Find where the given text appears and provide that cell's center as [X, Y] coordinate. 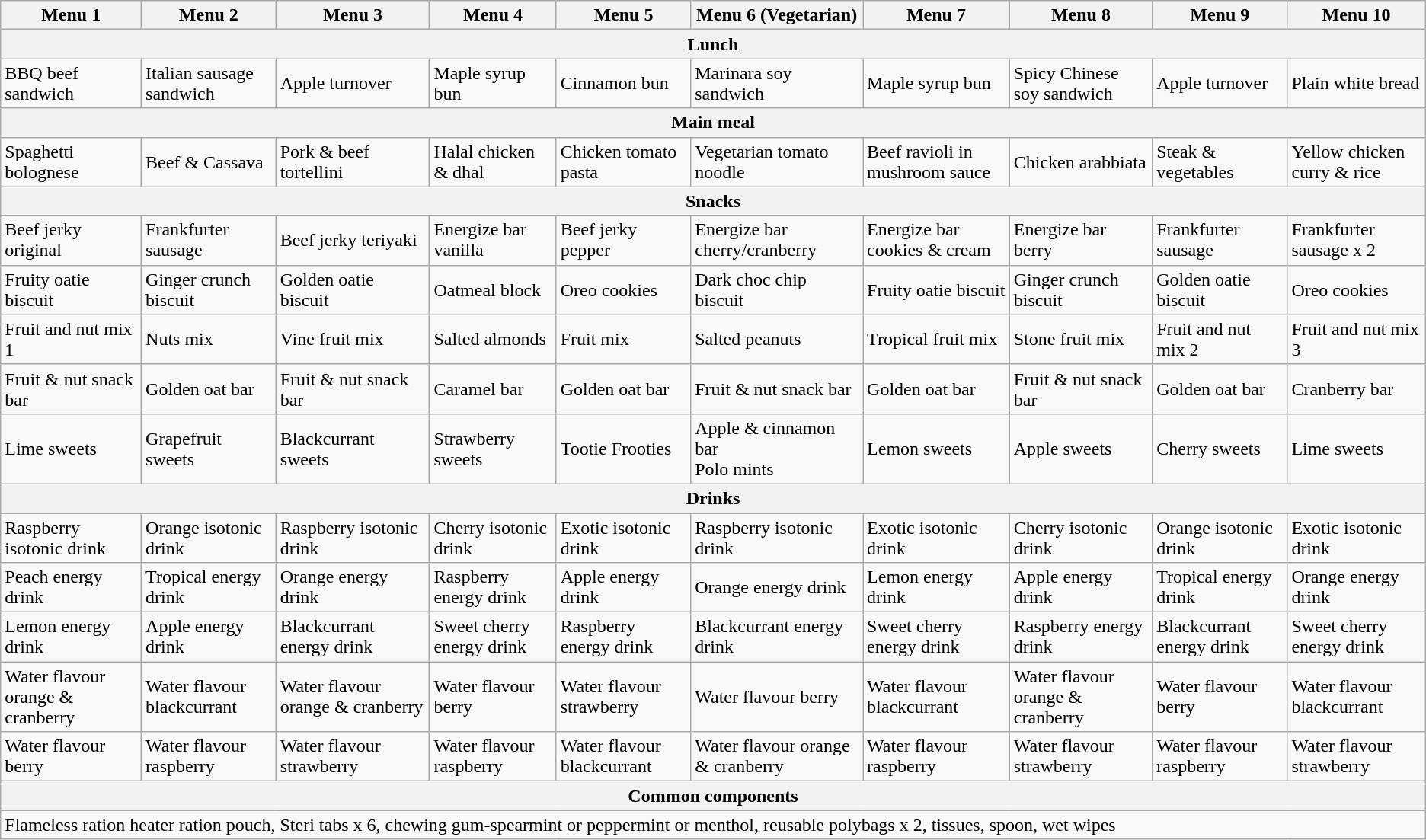
Fruit and nut mix 3 [1356, 340]
Fruit and nut mix 2 [1220, 340]
Spicy Chinese soy sandwich [1080, 84]
Grapefruit sweets [209, 449]
Frankfurter sausage x 2 [1356, 241]
Menu 3 [353, 15]
Salted almonds [493, 340]
Menu 6 (Vegetarian) [777, 15]
Energize bar cookies & cream [937, 241]
Apple sweets [1080, 449]
Stone fruit mix [1080, 340]
Menu 1 [72, 15]
Pork & beef tortellini [353, 161]
Menu 2 [209, 15]
Yellow chicken curry & rice [1356, 161]
Menu 4 [493, 15]
Lunch [713, 44]
Menu 9 [1220, 15]
Tropical fruit mix [937, 340]
Cranberry bar [1356, 388]
BBQ beef sandwich [72, 84]
Halal chicken & dhal [493, 161]
Strawberry sweets [493, 449]
Tootie Frooties [623, 449]
Nuts mix [209, 340]
Marinara soy sandwich [777, 84]
Plain white bread [1356, 84]
Snacks [713, 201]
Vegetarian tomato noodle [777, 161]
Salted peanuts [777, 340]
Energize bar berry [1080, 241]
Beef jerky pepper [623, 241]
Chicken arabbiata [1080, 161]
Beef jerky teriyaki [353, 241]
Fruit mix [623, 340]
Spaghetti bolognese [72, 161]
Menu 8 [1080, 15]
Apple & cinnamon barPolo mints [777, 449]
Cherry sweets [1220, 449]
Oatmeal block [493, 289]
Vine fruit mix [353, 340]
Common components [713, 796]
Cinnamon bun [623, 84]
Menu 10 [1356, 15]
Energize bar vanilla [493, 241]
Lemon sweets [937, 449]
Fruit and nut mix 1 [72, 340]
Blackcurrant sweets [353, 449]
Beef jerky original [72, 241]
Beef ravioli in mushroom sauce [937, 161]
Main meal [713, 123]
Peach energy drink [72, 588]
Chicken tomato pasta [623, 161]
Italian sausage sandwich [209, 84]
Beef & Cassava [209, 161]
Dark choc chip biscuit [777, 289]
Menu 7 [937, 15]
Energize bar cherry/cranberry [777, 241]
Steak & vegetables [1220, 161]
Drinks [713, 498]
Caramel bar [493, 388]
Menu 5 [623, 15]
